Scan for the cell matching the given text and deliver its [X, Y] coordinate at center. 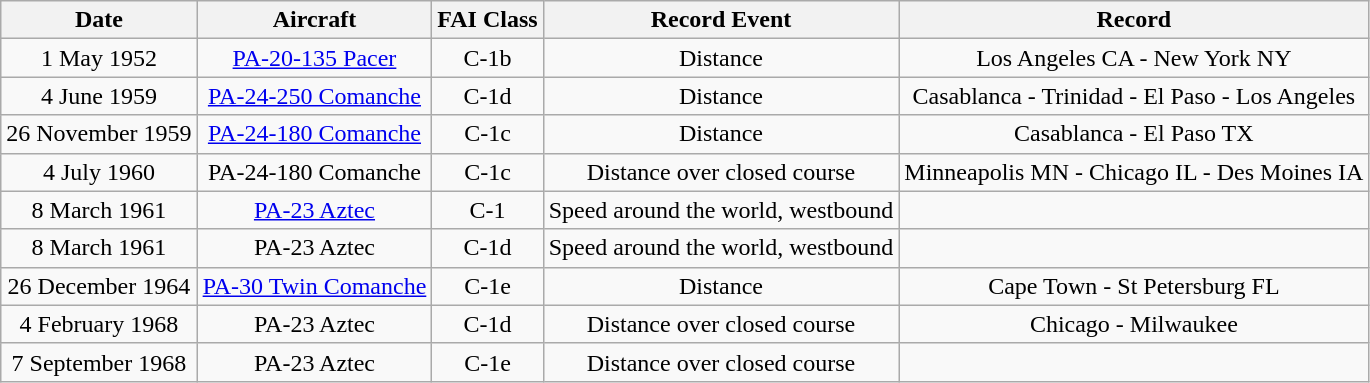
PA-30 Twin Comanche [314, 286]
4 June 1959 [99, 96]
Casablanca - Trinidad - El Paso - Los Angeles [1134, 96]
Date [99, 20]
Chicago - Milwaukee [1134, 324]
C-1b [488, 58]
C-1 [488, 210]
Record Event [721, 20]
Casablanca - El Paso TX [1134, 134]
PA-20-135 Pacer [314, 58]
1 May 1952 [99, 58]
4 February 1968 [99, 324]
Los Angeles CA - New York NY [1134, 58]
PA-24-250 Comanche [314, 96]
26 December 1964 [99, 286]
7 September 1968 [99, 362]
Record [1134, 20]
Cape Town - St Petersburg FL [1134, 286]
FAI Class [488, 20]
Minneapolis MN - Chicago IL - Des Moines IA [1134, 172]
26 November 1959 [99, 134]
4 July 1960 [99, 172]
Aircraft [314, 20]
